Provide the (x, y) coordinate of the cell's center where the given text is located.  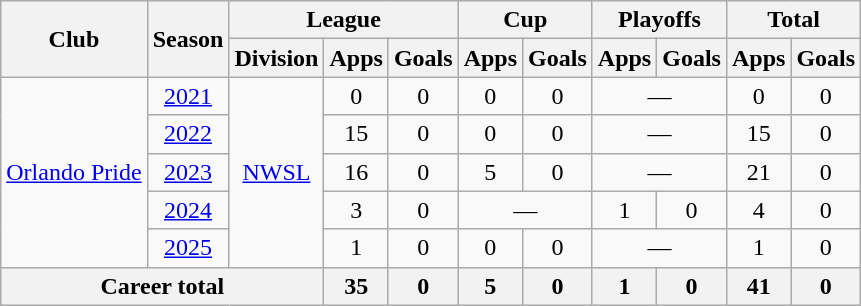
Playoffs (659, 20)
2021 (188, 96)
Cup (525, 20)
21 (758, 172)
4 (758, 210)
Division (276, 58)
16 (356, 172)
35 (356, 286)
3 (356, 210)
41 (758, 286)
NWSL (276, 172)
2024 (188, 210)
2022 (188, 134)
Season (188, 39)
Total (793, 20)
Orlando Pride (74, 172)
Club (74, 39)
Career total (162, 286)
2025 (188, 248)
2023 (188, 172)
League (344, 20)
